Provide the [X, Y] coordinate of the cell's center where the given text is located.  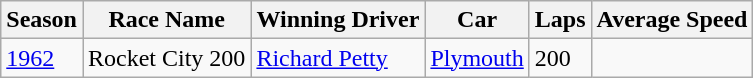
Car [477, 20]
1962 [42, 58]
Winning Driver [338, 20]
Laps [560, 20]
Rocket City 200 [166, 58]
Plymouth [477, 58]
Race Name [166, 20]
200 [560, 58]
Average Speed [672, 20]
Season [42, 20]
Richard Petty [338, 58]
